Detect which cell encompasses the target text, then output its [x, y] center coordinate. 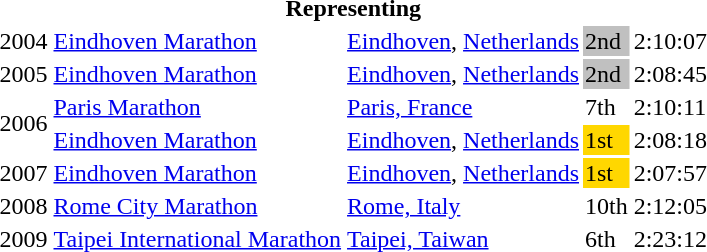
Paris, France [464, 107]
10th [607, 206]
Paris Marathon [198, 107]
7th [607, 107]
Rome City Marathon [198, 206]
Rome, Italy [464, 206]
